Pinpoint the cell where the given text exists, returning its [X, Y] midpoint coordinate. 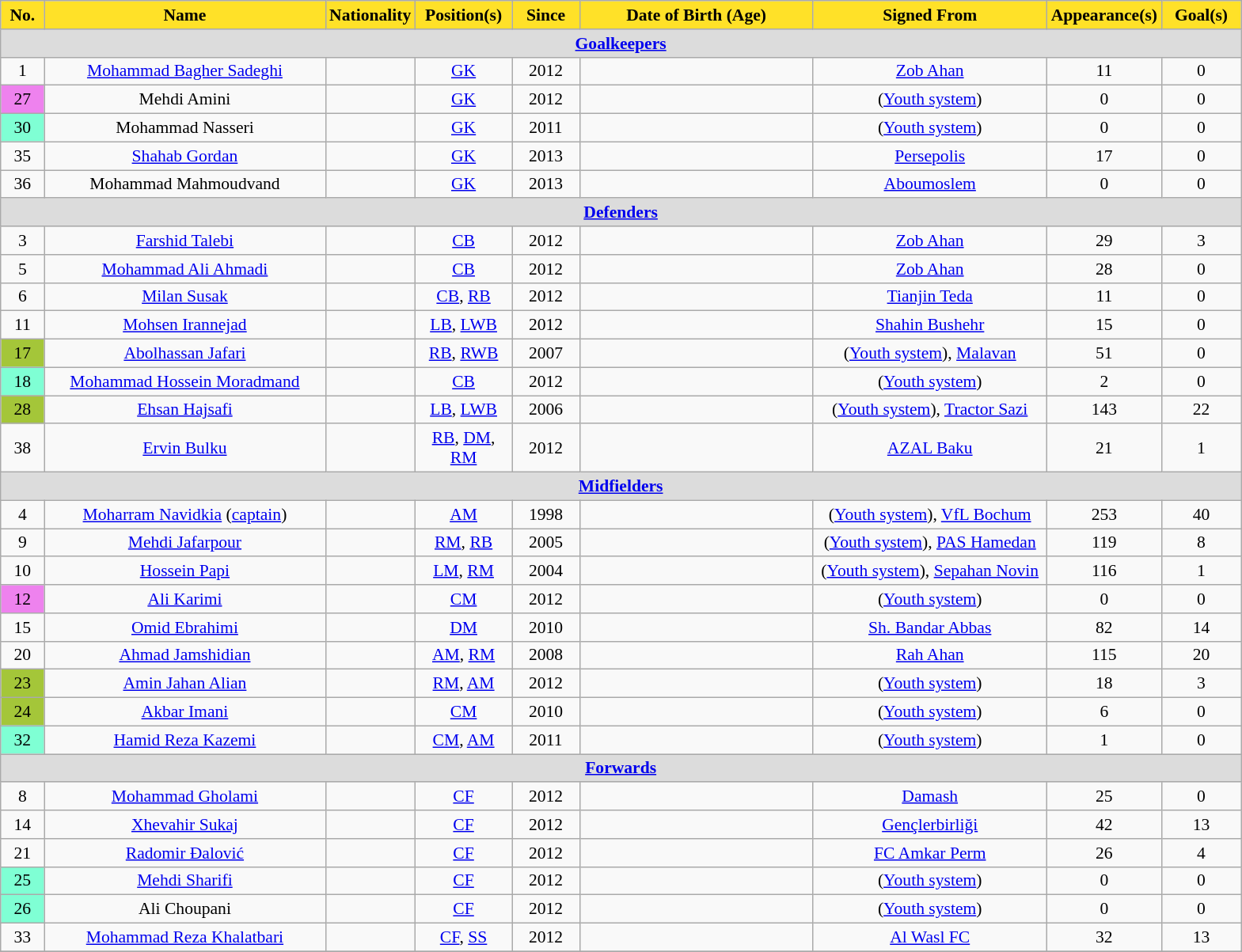
(Youth system), PAS Hamedan [929, 543]
Ali Karimi [185, 599]
Name [185, 15]
2008 [546, 655]
Mehdi Jafarpour [185, 543]
Tianjin Teda [929, 297]
Akbar Imani [185, 712]
Moharram Navidkia (captain) [185, 514]
AM, RM [464, 655]
9 [22, 543]
2006 [546, 410]
Defenders [621, 213]
38 [22, 448]
Mohsen Irannejad [185, 325]
Hossein Papi [185, 571]
Ehsan Hajsafi [185, 410]
Hamid Reza Kazemi [185, 740]
CM, AM [464, 740]
23 [22, 684]
Mohammad Nasseri [185, 128]
Mohammad Mahmoudvand [185, 184]
116 [1103, 571]
Persepolis [929, 156]
22 [1201, 410]
RM, AM [464, 684]
Al Wasl FC [929, 938]
Mehdi Sharifi [185, 881]
Farshid Talebi [185, 241]
DM [464, 628]
35 [22, 156]
Signed From [929, 15]
Gençlerbirliği [929, 825]
5 [22, 269]
Ahmad Jamshidian [185, 655]
51 [1103, 354]
Amin Jahan Alian [185, 684]
Position(s) [464, 15]
Mehdi Amini [185, 100]
Xhevahir Sukaj [185, 825]
Appearance(s) [1103, 15]
30 [22, 128]
RB, RWB [464, 354]
RB, DM, RM [464, 448]
AZAL Baku [929, 448]
Mohammad Ali Ahmadi [185, 269]
LM, RM [464, 571]
Midfielders [621, 487]
Mohammad Bagher Sadeghi [185, 71]
(Youth system), VfL Bochum [929, 514]
(Youth system), Sepahan Novin [929, 571]
CF, SS [464, 938]
Shahab Gordan [185, 156]
(Youth system), Malavan [929, 354]
42 [1103, 825]
27 [22, 100]
Abolhassan Jafari [185, 354]
29 [1103, 241]
Aboumoslem [929, 184]
2004 [546, 571]
AM [464, 514]
Milan Susak [185, 297]
Mohammad Hossein Moradmand [185, 381]
12 [22, 599]
Rah Ahan [929, 655]
Nationality [370, 15]
Forwards [621, 768]
RM, RB [464, 543]
Damash [929, 797]
Goal(s) [1201, 15]
115 [1103, 655]
Shahin Bushehr [929, 325]
Mohammad Reza Khalatbari [185, 938]
Sh. Bandar Abbas [929, 628]
2005 [546, 543]
82 [1103, 628]
Date of Birth (Age) [697, 15]
CB, RB [464, 297]
Ali Choupani [185, 909]
Mohammad Gholami [185, 797]
Goalkeepers [621, 44]
1998 [546, 514]
33 [22, 938]
143 [1103, 410]
2 [1103, 381]
10 [22, 571]
Radomir Đalović [185, 853]
Omid Ebrahimi [185, 628]
2007 [546, 354]
(Youth system), Tractor Sazi [929, 410]
119 [1103, 543]
FC Amkar Perm [929, 853]
Since [546, 15]
24 [22, 712]
253 [1103, 514]
36 [22, 184]
Ervin Bulku [185, 448]
No. [22, 15]
40 [1201, 514]
